Extract the [x, y] coordinate from the center of the cell holding the provided text.  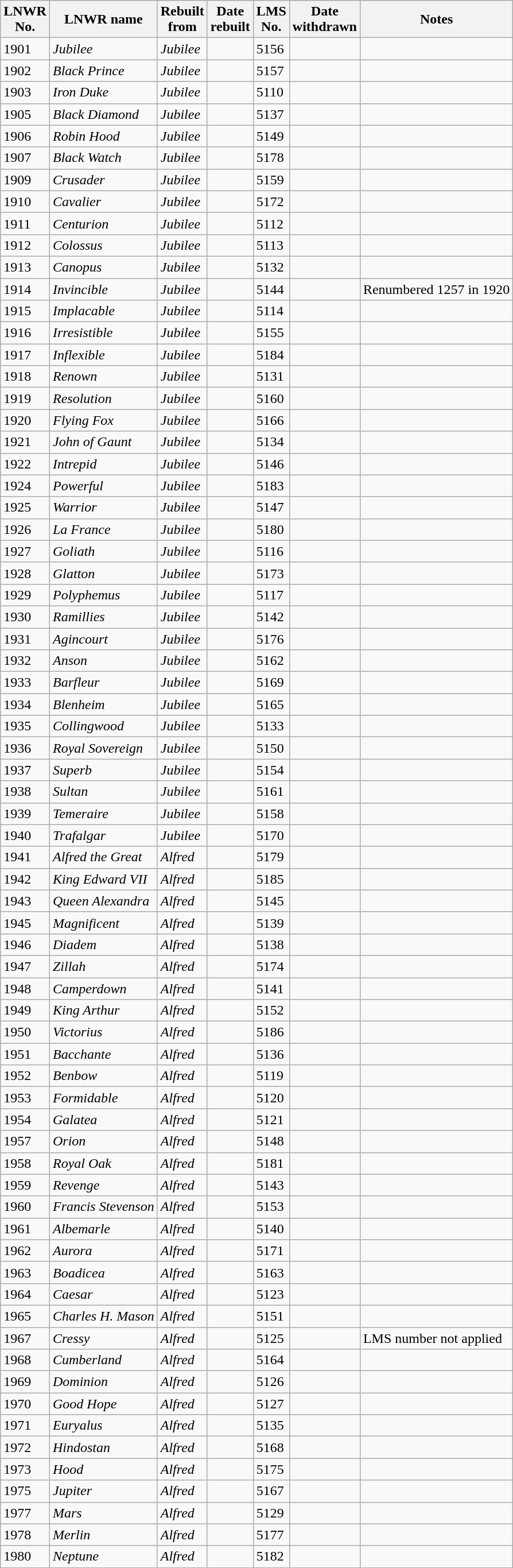
Hood [103, 1469]
LNWR name [103, 20]
1905 [25, 114]
5116 [271, 551]
1918 [25, 377]
Cumberland [103, 1360]
LNWRNo. [25, 20]
1930 [25, 617]
1935 [25, 726]
5112 [271, 223]
Mars [103, 1513]
Formidable [103, 1098]
Galatea [103, 1120]
1972 [25, 1447]
1934 [25, 704]
1980 [25, 1557]
Intrepid [103, 464]
1951 [25, 1054]
1973 [25, 1469]
Superb [103, 770]
5138 [271, 944]
1948 [25, 988]
1969 [25, 1382]
1960 [25, 1207]
Collingwood [103, 726]
Boadicea [103, 1272]
Polyphemus [103, 595]
Cressy [103, 1338]
1950 [25, 1032]
1907 [25, 158]
Alfred the Great [103, 857]
1962 [25, 1250]
1920 [25, 420]
Renumbered 1257 in 1920 [436, 289]
5133 [271, 726]
1912 [25, 245]
1978 [25, 1535]
Magnificent [103, 923]
Royal Sovereign [103, 748]
5142 [271, 617]
5114 [271, 311]
Revenge [103, 1185]
5166 [271, 420]
1967 [25, 1338]
1922 [25, 464]
Orion [103, 1141]
5168 [271, 1447]
5141 [271, 988]
1927 [25, 551]
5172 [271, 202]
5117 [271, 595]
Daterebuilt [230, 20]
5184 [271, 355]
5151 [271, 1316]
Good Hope [103, 1404]
King Edward VII [103, 879]
5145 [271, 901]
1959 [25, 1185]
Invincible [103, 289]
1953 [25, 1098]
Black Prince [103, 71]
Euryalus [103, 1426]
Anson [103, 661]
Robin Hood [103, 136]
5167 [271, 1491]
1968 [25, 1360]
Iron Duke [103, 92]
1952 [25, 1076]
Francis Stevenson [103, 1207]
1942 [25, 879]
Aurora [103, 1250]
Warrior [103, 508]
1906 [25, 136]
1931 [25, 639]
5180 [271, 529]
5127 [271, 1404]
5131 [271, 377]
1903 [25, 92]
5175 [271, 1469]
1924 [25, 486]
1939 [25, 814]
Glatton [103, 573]
1914 [25, 289]
Camperdown [103, 988]
1947 [25, 966]
Charles H. Mason [103, 1316]
5132 [271, 267]
5185 [271, 879]
John of Gaunt [103, 442]
5162 [271, 661]
5157 [271, 71]
1964 [25, 1294]
1933 [25, 683]
La France [103, 529]
Barfleur [103, 683]
1928 [25, 573]
1921 [25, 442]
1916 [25, 333]
5182 [271, 1557]
Jupiter [103, 1491]
Cavalier [103, 202]
Zillah [103, 966]
Temeraire [103, 814]
5126 [271, 1382]
Black Diamond [103, 114]
1915 [25, 311]
Merlin [103, 1535]
1941 [25, 857]
5147 [271, 508]
1936 [25, 748]
1946 [25, 944]
5146 [271, 464]
5110 [271, 92]
5123 [271, 1294]
Hindostan [103, 1447]
5155 [271, 333]
5165 [271, 704]
5186 [271, 1032]
Implacable [103, 311]
1938 [25, 792]
1954 [25, 1120]
Renown [103, 377]
5137 [271, 114]
Inflexible [103, 355]
5156 [271, 49]
5154 [271, 770]
5136 [271, 1054]
1926 [25, 529]
Blenheim [103, 704]
Victorius [103, 1032]
1977 [25, 1513]
5148 [271, 1141]
5159 [271, 180]
LMSNo. [271, 20]
5120 [271, 1098]
1963 [25, 1272]
1949 [25, 1011]
1937 [25, 770]
1957 [25, 1141]
1929 [25, 595]
Black Watch [103, 158]
Sultan [103, 792]
5170 [271, 835]
Agincourt [103, 639]
5179 [271, 857]
1917 [25, 355]
5169 [271, 683]
1902 [25, 71]
1901 [25, 49]
1913 [25, 267]
5158 [271, 814]
5144 [271, 289]
5121 [271, 1120]
Crusader [103, 180]
5161 [271, 792]
5174 [271, 966]
Dominion [103, 1382]
LMS number not applied [436, 1338]
Rebuiltfrom [182, 20]
5173 [271, 573]
Trafalgar [103, 835]
1943 [25, 901]
5139 [271, 923]
Resolution [103, 398]
1910 [25, 202]
5160 [271, 398]
5152 [271, 1011]
1945 [25, 923]
5134 [271, 442]
1958 [25, 1163]
5181 [271, 1163]
Diadem [103, 944]
5183 [271, 486]
1965 [25, 1316]
5163 [271, 1272]
Ramillies [103, 617]
5140 [271, 1229]
1940 [25, 835]
Datewithdrawn [325, 20]
1971 [25, 1426]
5171 [271, 1250]
1975 [25, 1491]
1911 [25, 223]
1932 [25, 661]
Flying Fox [103, 420]
1970 [25, 1404]
Colossus [103, 245]
King Arthur [103, 1011]
Neptune [103, 1557]
Queen Alexandra [103, 901]
5119 [271, 1076]
5153 [271, 1207]
Centurion [103, 223]
1925 [25, 508]
1961 [25, 1229]
5150 [271, 748]
1909 [25, 180]
5143 [271, 1185]
Royal Oak [103, 1163]
5135 [271, 1426]
Powerful [103, 486]
1919 [25, 398]
5178 [271, 158]
5176 [271, 639]
5113 [271, 245]
Canopus [103, 267]
5164 [271, 1360]
5125 [271, 1338]
Goliath [103, 551]
Notes [436, 20]
5149 [271, 136]
Bacchante [103, 1054]
5129 [271, 1513]
Benbow [103, 1076]
Albemarle [103, 1229]
Irresistible [103, 333]
Caesar [103, 1294]
5177 [271, 1535]
